Return [X, Y] of the center of cell containing provided text 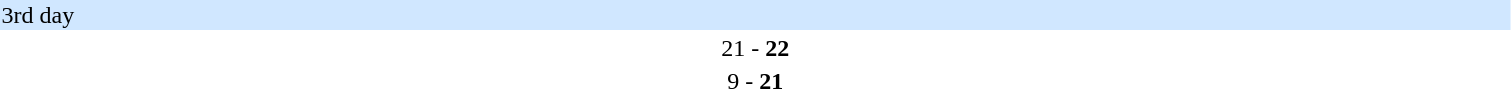
3rd day [756, 15]
21 - 22 [756, 48]
